Locate the cell with the specified text and output its (x, y) center coordinate. 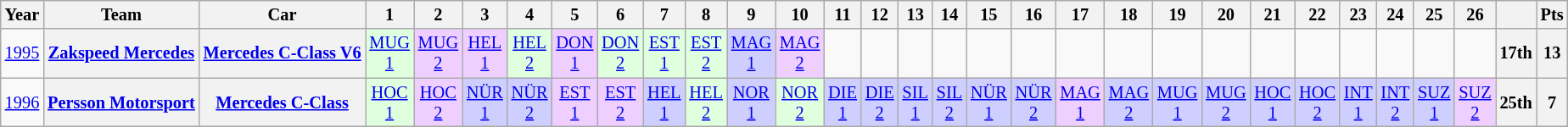
6 (620, 14)
1996 (22, 102)
25 (1434, 14)
Mercedes C-Class (283, 102)
22 (1317, 14)
Year (22, 14)
DON2 (620, 53)
17th (1516, 53)
Persson Motorsport (121, 102)
Car (283, 14)
DIE1 (843, 102)
21 (1273, 14)
SIL2 (949, 102)
NOR1 (752, 102)
Team (121, 14)
17 (1079, 14)
INT1 (1358, 102)
Pts (1553, 14)
4 (529, 14)
8 (706, 14)
18 (1128, 14)
NOR2 (799, 102)
12 (880, 14)
14 (949, 14)
Mercedes C-Class V6 (283, 53)
DON1 (574, 53)
2 (438, 14)
25th (1516, 102)
SUZ1 (1434, 102)
5 (574, 14)
15 (989, 14)
10 (799, 14)
23 (1358, 14)
SUZ2 (1475, 102)
1995 (22, 53)
20 (1225, 14)
Zakspeed Mercedes (121, 53)
11 (843, 14)
INT2 (1396, 102)
16 (1033, 14)
DIE2 (880, 102)
26 (1475, 14)
3 (485, 14)
SIL1 (916, 102)
1 (389, 14)
9 (752, 14)
24 (1396, 14)
19 (1178, 14)
